Capture the cell that displays the provided text and extract its [X, Y] central coordinate. 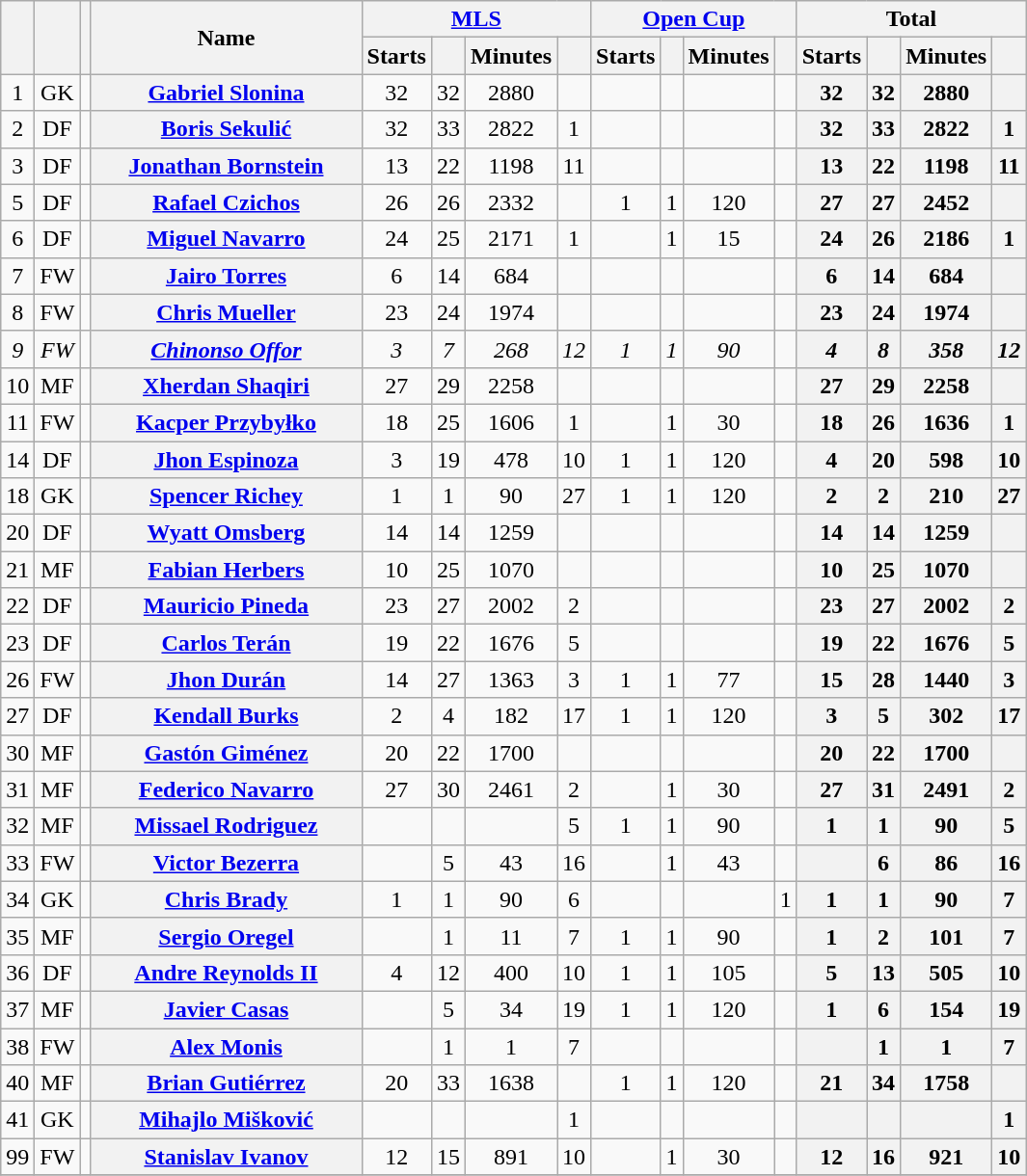
Stanislav Ivanov [226, 1157]
268 [511, 349]
Wyatt Omsberg [226, 533]
Federico Navarro [226, 789]
41 [17, 1120]
1606 [511, 422]
Gabriel Slonina [226, 93]
77 [729, 680]
154 [947, 1009]
Alex Monis [226, 1046]
2461 [511, 789]
2171 [511, 239]
Fabian Herbers [226, 570]
Jairo Torres [226, 276]
86 [947, 863]
Total [911, 19]
Miguel Navarro [226, 239]
302 [947, 716]
Chinonso Offor [226, 349]
Kendall Burks [226, 716]
891 [511, 1157]
Jhon Espinoza [226, 460]
Andre Reynolds II [226, 973]
105 [729, 973]
478 [511, 460]
Xherdan Shaqiri [226, 386]
37 [17, 1009]
505 [947, 973]
210 [947, 496]
Boris Sekulić [226, 129]
MLS [476, 19]
2332 [511, 202]
Chris Brady [226, 899]
9 [17, 349]
400 [511, 973]
Mihajlo Mišković [226, 1120]
Mauricio Pineda [226, 606]
Name [226, 38]
598 [947, 460]
Missael Rodriguez [226, 826]
Sergio Oregel [226, 936]
40 [17, 1083]
2186 [947, 239]
Jonathan Bornstein [226, 166]
1638 [511, 1083]
Gastón Giménez [226, 753]
Javier Casas [226, 1009]
2491 [947, 789]
36 [17, 973]
Chris Mueller [226, 312]
1440 [947, 680]
Brian Gutiérrez [226, 1083]
2452 [947, 202]
28 [883, 680]
Kacper Przybyłko [226, 422]
38 [17, 1046]
Carlos Terán [226, 643]
99 [17, 1157]
358 [947, 349]
182 [511, 716]
Rafael Czichos [226, 202]
Jhon Durán [226, 680]
1636 [947, 422]
101 [947, 936]
Victor Bezerra [226, 863]
Open Cup [694, 19]
1758 [947, 1083]
Spencer Richey [226, 496]
921 [947, 1157]
1363 [511, 680]
35 [17, 936]
